Find where the given text appears and provide that cell's center as [x, y] coordinate. 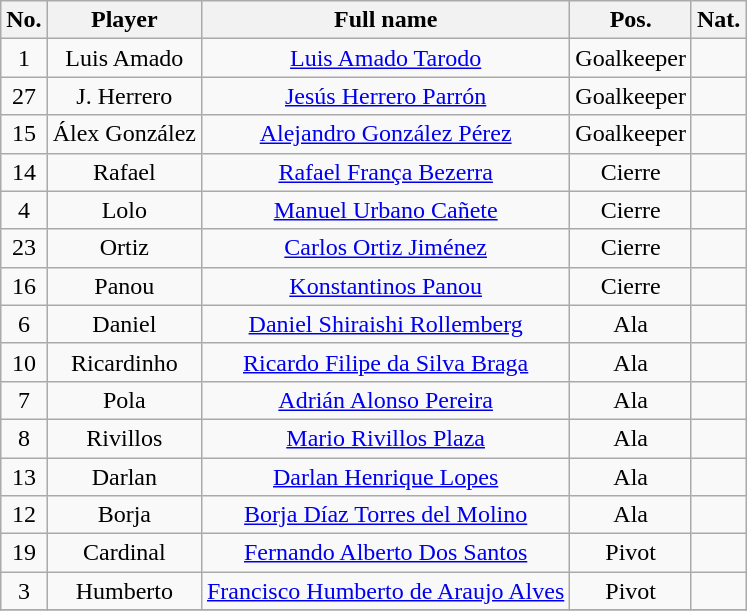
No. [24, 20]
Pola [124, 400]
3 [24, 591]
Carlos Ortiz Jiménez [385, 248]
Cardinal [124, 553]
Panou [124, 286]
Luis Amado [124, 58]
Full name [385, 20]
23 [24, 248]
Luis Amado Tarodo [385, 58]
7 [24, 400]
6 [24, 324]
Humberto [124, 591]
Fernando Alberto Dos Santos [385, 553]
Daniel [124, 324]
Darlan [124, 477]
8 [24, 438]
15 [24, 134]
Borja Díaz Torres del Molino [385, 515]
Pos. [631, 20]
Daniel Shiraishi Rollemberg [385, 324]
12 [24, 515]
Rivillos [124, 438]
Jesús Herrero Parrón [385, 96]
1 [24, 58]
Nat. [718, 20]
13 [24, 477]
Rafael França Bezerra [385, 172]
Alejandro González Pérez [385, 134]
27 [24, 96]
Ortiz [124, 248]
Borja [124, 515]
Ricardinho [124, 362]
19 [24, 553]
Adrián Alonso Pereira [385, 400]
Mario Rivillos Plaza [385, 438]
4 [24, 210]
Manuel Urbano Cañete [385, 210]
14 [24, 172]
Francisco Humberto de Araujo Alves [385, 591]
J. Herrero [124, 96]
Darlan Henrique Lopes [385, 477]
Player [124, 20]
Álex González [124, 134]
10 [24, 362]
Konstantinos Panou [385, 286]
Rafael [124, 172]
Ricardo Filipe da Silva Braga [385, 362]
Lolo [124, 210]
16 [24, 286]
